For the text-containing cell, return its midpoint in [x, y] coordinate format. 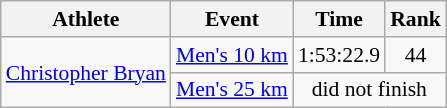
44 [416, 55]
did not finish [370, 90]
Athlete [86, 19]
Event [232, 19]
Christopher Bryan [86, 72]
Rank [416, 19]
Men's 25 km [232, 90]
Time [339, 19]
1:53:22.9 [339, 55]
Men's 10 km [232, 55]
